Extract the [x, y] coordinate from the center of the cell holding the provided text.  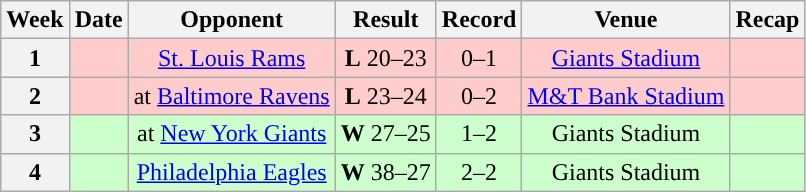
1 [35, 58]
4 [35, 172]
at Baltimore Ravens [232, 96]
0–2 [479, 96]
Date [98, 20]
1–2 [479, 134]
2 [35, 96]
Week [35, 20]
3 [35, 134]
Philadelphia Eagles [232, 172]
Record [479, 20]
L 20–23 [386, 58]
W 27–25 [386, 134]
L 23–24 [386, 96]
Venue [626, 20]
Result [386, 20]
W 38–27 [386, 172]
M&T Bank Stadium [626, 96]
Opponent [232, 20]
at New York Giants [232, 134]
0–1 [479, 58]
Recap [768, 20]
St. Louis Rams [232, 58]
2–2 [479, 172]
